For the text-containing cell, return its midpoint in (x, y) coordinate format. 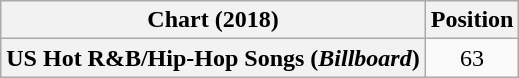
US Hot R&B/Hip-Hop Songs (Billboard) (213, 58)
63 (472, 58)
Position (472, 20)
Chart (2018) (213, 20)
